For the text-containing cell, return its midpoint in [x, y] coordinate format. 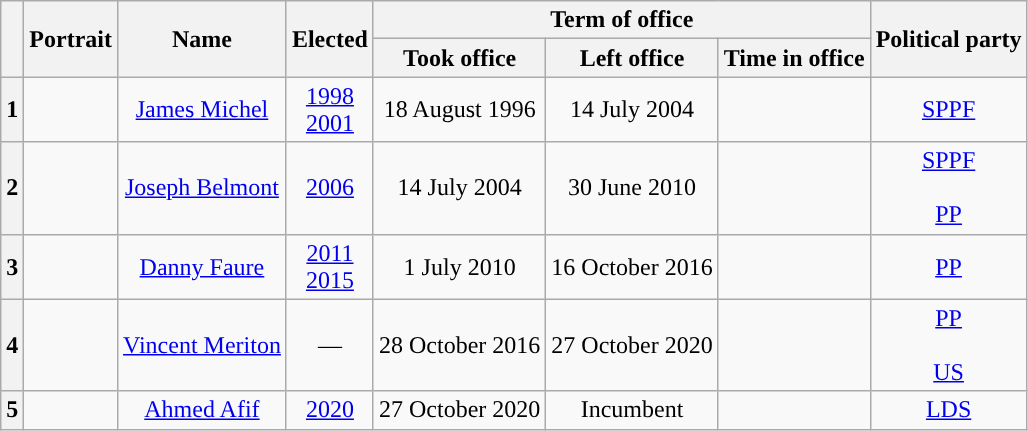
Elected [330, 39]
Name [202, 39]
James Michel [202, 110]
1 July 2010 [459, 266]
16 October 2016 [632, 266]
Vincent Meriton [202, 345]
Left office [632, 58]
2020 [330, 410]
SPPF [948, 110]
SPPFPP [948, 188]
5 [12, 410]
Portrait [71, 39]
1 [12, 110]
19982001 [330, 110]
PPUS [948, 345]
Political party [948, 39]
LDS [948, 410]
Danny Faure [202, 266]
28 October 2016 [459, 345]
Ahmed Afif [202, 410]
Took office [459, 58]
2 [12, 188]
3 [12, 266]
Time in office [794, 58]
4 [12, 345]
PP [948, 266]
Term of office [622, 20]
Incumbent [632, 410]
30 June 2010 [632, 188]
2006 [330, 188]
18 August 1996 [459, 110]
Joseph Belmont [202, 188]
— [330, 345]
20112015 [330, 266]
